Search for the cell housing the specified text and yield its [X, Y] center coordinate. 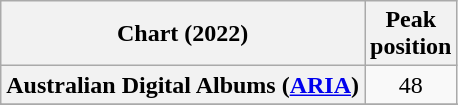
Peakposition [411, 34]
Chart (2022) [183, 34]
48 [411, 85]
Australian Digital Albums (ARIA) [183, 85]
